Identify which cell holds the provided text, then report its (X, Y) central coordinate. 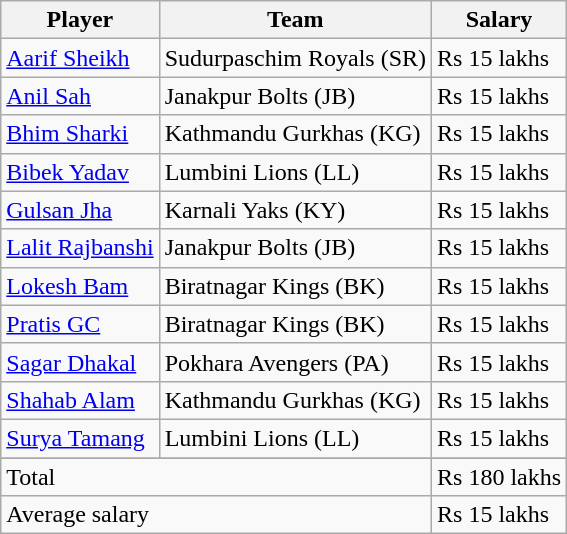
Lalit Rajbanshi (80, 248)
Gulsan Jha (80, 210)
Lokesh Bam (80, 286)
Surya Tamang (80, 438)
Pratis GC (80, 324)
Team (295, 20)
Anil Sah (80, 96)
Total (216, 477)
Salary (500, 20)
Player (80, 20)
Rs 180 lakhs (500, 477)
Sagar Dhakal (80, 362)
Bhim Sharki (80, 134)
Shahab Alam (80, 400)
Aarif Sheikh (80, 58)
Bibek Yadav (80, 172)
Karnali Yaks (KY) (295, 210)
Pokhara Avengers (PA) (295, 362)
Sudurpaschim Royals (SR) (295, 58)
Average salary (216, 515)
